Capture the cell that displays the provided text and extract its (X, Y) central coordinate. 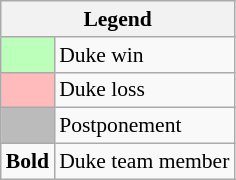
Legend (118, 19)
Duke loss (144, 90)
Duke team member (144, 162)
Postponement (144, 126)
Duke win (144, 55)
Bold (28, 162)
